Identify which cell holds the provided text, then report its (x, y) central coordinate. 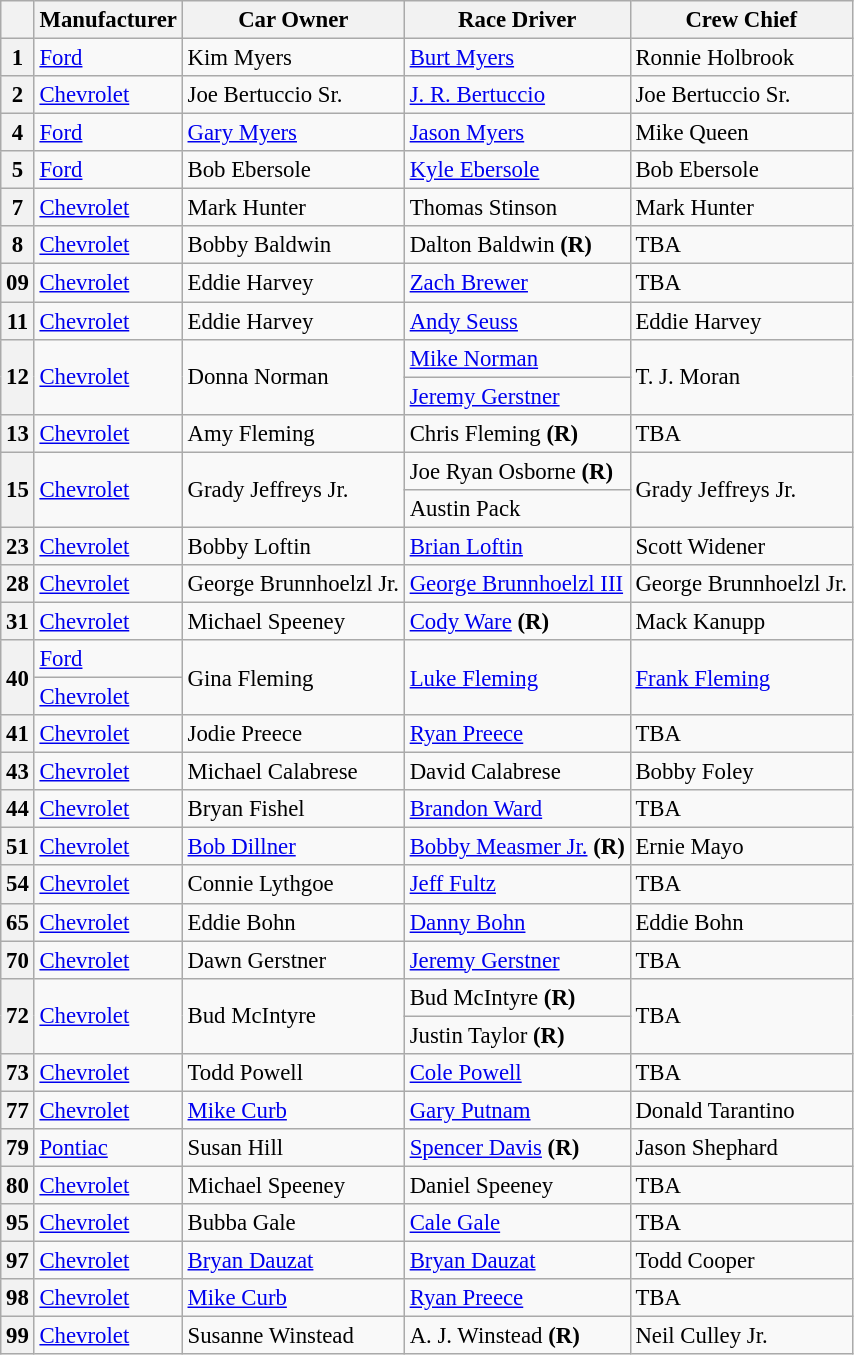
09 (18, 283)
Bubba Gale (293, 1223)
13 (18, 433)
Chris Fleming (R) (517, 433)
Todd Cooper (741, 1261)
David Calabrese (517, 772)
Donna Norman (293, 376)
41 (18, 734)
Donald Tarantino (741, 1110)
1 (18, 58)
George Brunnhoelzl III (517, 584)
31 (18, 621)
65 (18, 922)
15 (18, 490)
Zach Brewer (517, 283)
Bob Dillner (293, 847)
Cale Gale (517, 1223)
Andy Seuss (517, 321)
Susanne Winstead (293, 1336)
Frank Fleming (741, 678)
A. J. Winstead (R) (517, 1336)
Mike Norman (517, 358)
Todd Powell (293, 1073)
Manufacturer (108, 20)
4 (18, 133)
44 (18, 809)
Michael Calabrese (293, 772)
Ronnie Holbrook (741, 58)
Car Owner (293, 20)
Crew Chief (741, 20)
Jason Myers (517, 133)
T. J. Moran (741, 376)
Jeff Fultz (517, 885)
Brian Loftin (517, 546)
Bryan Fishel (293, 809)
Gary Myers (293, 133)
28 (18, 584)
Race Driver (517, 20)
Scott Widener (741, 546)
Ernie Mayo (741, 847)
43 (18, 772)
Cody Ware (R) (517, 621)
Bobby Foley (741, 772)
Cole Powell (517, 1073)
Mack Kanupp (741, 621)
Luke Fleming (517, 678)
Amy Fleming (293, 433)
Neil Culley Jr. (741, 1336)
80 (18, 1185)
Dawn Gerstner (293, 960)
Justin Taylor (R) (517, 1035)
Bobby Baldwin (293, 245)
Thomas Stinson (517, 208)
12 (18, 376)
77 (18, 1110)
79 (18, 1148)
99 (18, 1336)
Burt Myers (517, 58)
Brandon Ward (517, 809)
Spencer Davis (R) (517, 1148)
51 (18, 847)
Jodie Preece (293, 734)
40 (18, 678)
Joe Ryan Osborne (R) (517, 471)
2 (18, 95)
Gina Fleming (293, 678)
Bobby Measmer Jr. (R) (517, 847)
Bobby Loftin (293, 546)
7 (18, 208)
95 (18, 1223)
Kim Myers (293, 58)
97 (18, 1261)
73 (18, 1073)
Pontiac (108, 1148)
23 (18, 546)
J. R. Bertuccio (517, 95)
70 (18, 960)
5 (18, 170)
Austin Pack (517, 509)
Bud McIntyre (293, 1016)
8 (18, 245)
Dalton Baldwin (R) (517, 245)
Susan Hill (293, 1148)
Connie Lythgoe (293, 885)
Danny Bohn (517, 922)
Daniel Speeney (517, 1185)
11 (18, 321)
Gary Putnam (517, 1110)
72 (18, 1016)
Mike Queen (741, 133)
98 (18, 1298)
Kyle Ebersole (517, 170)
Jason Shephard (741, 1148)
Bud McIntyre (R) (517, 997)
54 (18, 885)
